Pinpoint the cell where the given text exists, returning its [X, Y] midpoint coordinate. 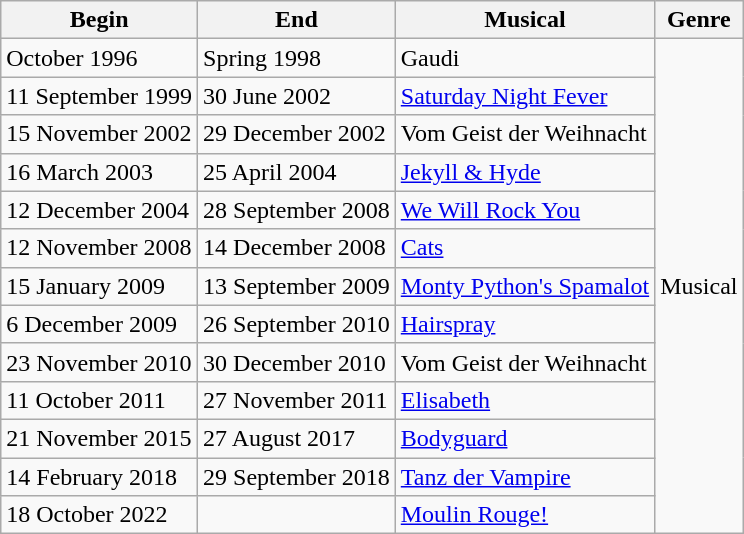
Genre [699, 20]
27 November 2011 [297, 400]
28 September 2008 [297, 210]
12 December 2004 [100, 210]
25 April 2004 [297, 172]
Moulin Rouge! [524, 515]
23 November 2010 [100, 362]
Hairspray [524, 324]
End [297, 20]
6 December 2009 [100, 324]
Jekyll & Hyde [524, 172]
Bodyguard [524, 438]
21 November 2015 [100, 438]
Tanz der Vampire [524, 477]
15 January 2009 [100, 286]
12 November 2008 [100, 248]
11 September 1999 [100, 96]
Monty Python's Spamalot [524, 286]
Spring 1998 [297, 58]
11 October 2011 [100, 400]
18 October 2022 [100, 515]
Gaudi [524, 58]
We Will Rock You [524, 210]
Elisabeth [524, 400]
Cats [524, 248]
27 August 2017 [297, 438]
29 December 2002 [297, 134]
Begin [100, 20]
26 September 2010 [297, 324]
October 1996 [100, 58]
16 March 2003 [100, 172]
30 June 2002 [297, 96]
30 December 2010 [297, 362]
29 September 2018 [297, 477]
14 December 2008 [297, 248]
Saturday Night Fever [524, 96]
13 September 2009 [297, 286]
14 February 2018 [100, 477]
15 November 2002 [100, 134]
